Identify which cell holds the provided text, then report its (X, Y) central coordinate. 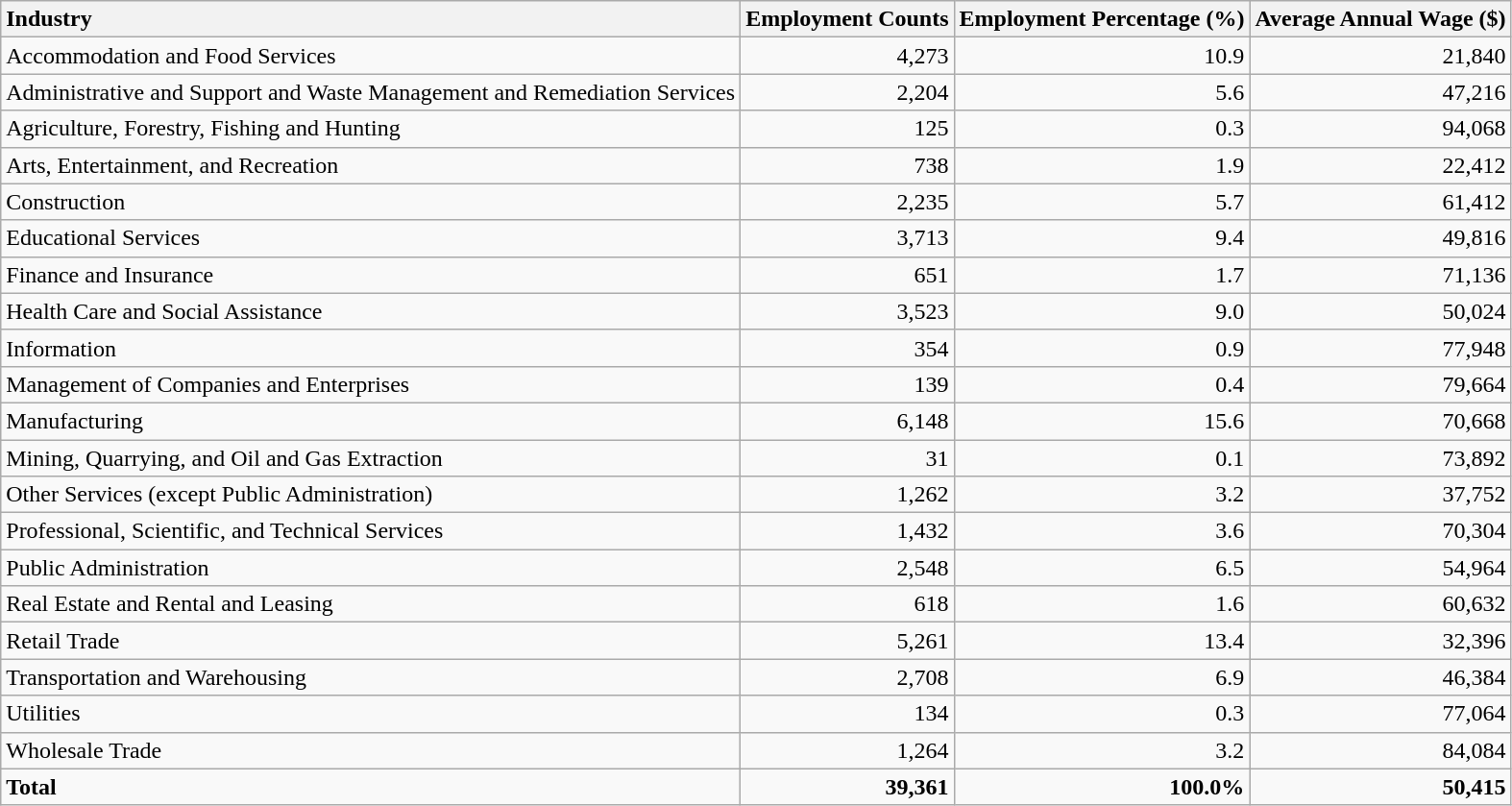
1,432 (847, 531)
9.0 (1102, 311)
Management of Companies and Enterprises (371, 384)
2,708 (847, 677)
Accommodation and Food Services (371, 56)
5.7 (1102, 202)
49,816 (1380, 238)
3,523 (847, 311)
Manufacturing (371, 421)
Finance and Insurance (371, 275)
Employment Percentage (%) (1102, 19)
31 (847, 458)
50,415 (1380, 787)
Retail Trade (371, 641)
651 (847, 275)
Other Services (except Public Administration) (371, 495)
Professional, Scientific, and Technical Services (371, 531)
79,664 (1380, 384)
47,216 (1380, 92)
77,064 (1380, 714)
1.6 (1102, 604)
Mining, Quarrying, and Oil and Gas Extraction (371, 458)
9.4 (1102, 238)
1.9 (1102, 165)
Industry (371, 19)
6.9 (1102, 677)
15.6 (1102, 421)
94,068 (1380, 129)
84,084 (1380, 750)
77,948 (1380, 348)
4,273 (847, 56)
Administrative and Support and Waste Management and Remediation Services (371, 92)
134 (847, 714)
10.9 (1102, 56)
Employment Counts (847, 19)
0.1 (1102, 458)
618 (847, 604)
2,235 (847, 202)
Wholesale Trade (371, 750)
13.4 (1102, 641)
46,384 (1380, 677)
0.4 (1102, 384)
Educational Services (371, 238)
0.9 (1102, 348)
60,632 (1380, 604)
Agriculture, Forestry, Fishing and Hunting (371, 129)
Utilities (371, 714)
139 (847, 384)
71,136 (1380, 275)
2,548 (847, 568)
39,361 (847, 787)
21,840 (1380, 56)
70,304 (1380, 531)
3.6 (1102, 531)
Public Administration (371, 568)
Information (371, 348)
Health Care and Social Assistance (371, 311)
Real Estate and Rental and Leasing (371, 604)
100.0% (1102, 787)
354 (847, 348)
Total (371, 787)
3,713 (847, 238)
73,892 (1380, 458)
Arts, Entertainment, and Recreation (371, 165)
2,204 (847, 92)
1,264 (847, 750)
Transportation and Warehousing (371, 677)
Average Annual Wage ($) (1380, 19)
1,262 (847, 495)
5.6 (1102, 92)
1.7 (1102, 275)
Construction (371, 202)
32,396 (1380, 641)
37,752 (1380, 495)
5,261 (847, 641)
61,412 (1380, 202)
50,024 (1380, 311)
6.5 (1102, 568)
54,964 (1380, 568)
6,148 (847, 421)
70,668 (1380, 421)
738 (847, 165)
125 (847, 129)
22,412 (1380, 165)
